Scan for the cell matching the given text and deliver its (X, Y) coordinate at center. 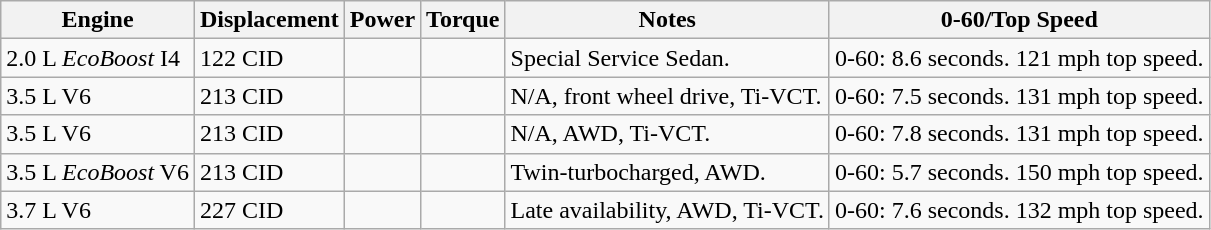
227 CID (269, 210)
3.7 L V6 (98, 210)
0-60/Top Speed (1019, 20)
122 CID (269, 58)
0-60: 7.8 seconds. 131 mph top speed. (1019, 134)
Notes (667, 20)
Torque (463, 20)
Displacement (269, 20)
Late availability, AWD, Ti-VCT. (667, 210)
0-60: 7.6 seconds. 132 mph top speed. (1019, 210)
N/A, front wheel drive, Ti-VCT. (667, 96)
0-60: 5.7 seconds. 150 mph top speed. (1019, 172)
Twin-turbocharged, AWD. (667, 172)
0-60: 8.6 seconds. 121 mph top speed. (1019, 58)
N/A, AWD, Ti-VCT. (667, 134)
2.0 L EcoBoost I4 (98, 58)
Engine (98, 20)
Power (382, 20)
3.5 L EcoBoost V6 (98, 172)
0-60: 7.5 seconds. 131 mph top speed. (1019, 96)
Special Service Sedan. (667, 58)
